Determine the [X, Y] coordinate at the center of the cell enclosing the given text.  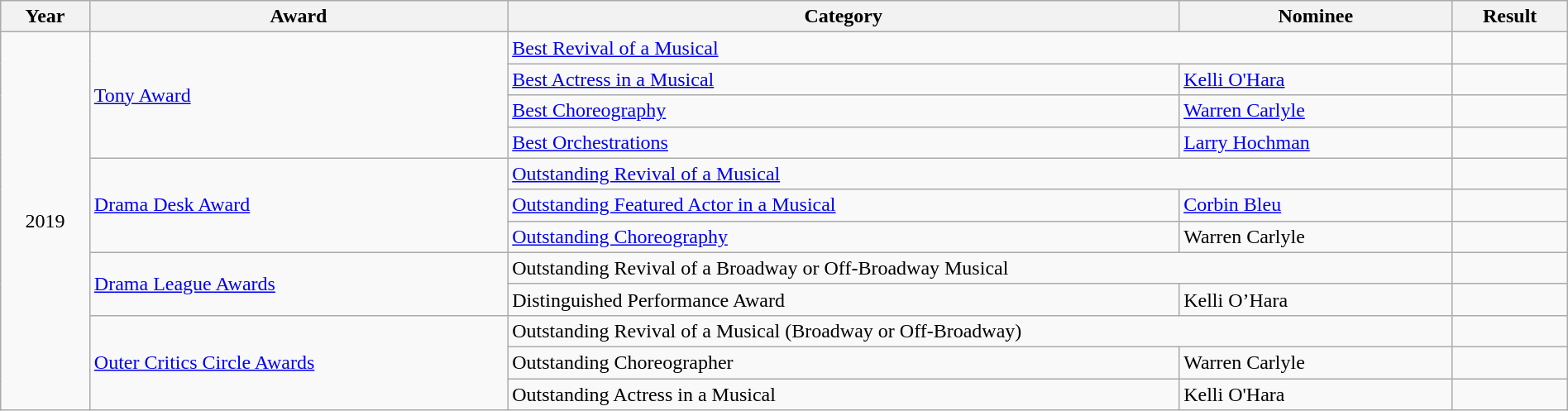
Best Actress in a Musical [844, 79]
Outstanding Revival of a Musical [980, 174]
Best Orchestrations [844, 142]
Year [45, 17]
Outstanding Revival of a Broadway or Off-Broadway Musical [980, 268]
Tony Award [298, 95]
Best Revival of a Musical [980, 48]
Distinguished Performance Award [844, 299]
Award [298, 17]
Outstanding Choreographer [844, 362]
Corbin Bleu [1316, 205]
Nominee [1316, 17]
Outstanding Featured Actor in a Musical [844, 205]
Larry Hochman [1316, 142]
Drama Desk Award [298, 205]
Outer Critics Circle Awards [298, 362]
Best Choreography [844, 111]
Outstanding Actress in a Musical [844, 394]
Outstanding Choreography [844, 237]
Drama League Awards [298, 284]
Kelli O’Hara [1316, 299]
Result [1510, 17]
Outstanding Revival of a Musical (Broadway or Off-Broadway) [980, 331]
2019 [45, 222]
Category [844, 17]
